Determine the (x, y) coordinate at the center of the cell enclosing the given text.  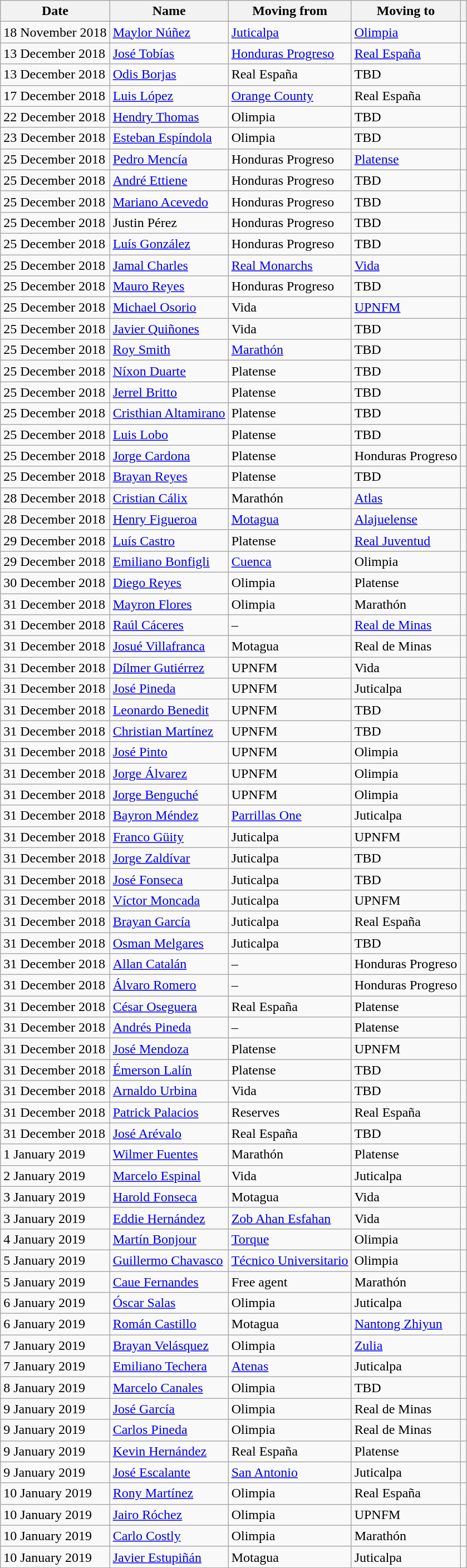
Jorge Benguché (169, 795)
Nantong Zhiyun (406, 1324)
Caue Fernandes (169, 1281)
André Ettiene (169, 180)
Patrick Palacios (169, 1112)
Álvaro Romero (169, 985)
Henry Figueroa (169, 519)
Luís Castro (169, 540)
2 January 2019 (55, 1176)
Luis Lobo (169, 435)
Osman Melgares (169, 943)
Raúl Cáceres (169, 625)
17 December 2018 (55, 96)
Name (169, 11)
Carlo Costly (169, 1536)
Jorge Álvarez (169, 773)
Justin Pérez (169, 223)
Zulia (406, 1345)
Kevin Hernández (169, 1451)
San Antonio (289, 1472)
Níxon Duarte (169, 371)
23 December 2018 (55, 138)
Jorge Cardona (169, 456)
Zob Ahan Esfahan (289, 1218)
18 November 2018 (55, 32)
José Fonseca (169, 879)
Hendry Thomas (169, 117)
José Tobías (169, 53)
Emiliano Techera (169, 1367)
Allan Catalán (169, 964)
Émerson Lalín (169, 1070)
Date (55, 11)
Carlos Pineda (169, 1430)
César Oseguera (169, 1007)
1 January 2019 (55, 1155)
Alajuelense (406, 519)
Reserves (289, 1112)
Orange County (289, 96)
22 December 2018 (55, 117)
8 January 2019 (55, 1388)
Josué Villafranca (169, 647)
Mayron Flores (169, 604)
Javier Estupiñán (169, 1557)
Moving to (406, 11)
Wilmer Fuentes (169, 1155)
Técnico Universitario (289, 1260)
Brayan Velásquez (169, 1345)
Christian Martínez (169, 731)
Rony Martínez (169, 1493)
Michael Osorio (169, 308)
Luis López (169, 96)
Emiliano Bonfigli (169, 561)
Real Juventud (406, 540)
Martín Bonjour (169, 1239)
Mauro Reyes (169, 287)
Cuenca (289, 561)
Esteban Espíndola (169, 138)
Leonardo Benedit (169, 710)
Cristian Cálix (169, 498)
José Escalante (169, 1472)
Maylor Núñez (169, 32)
Arnaldo Urbina (169, 1091)
Andrés Pineda (169, 1028)
Marcelo Espinal (169, 1176)
Guillermo Chavasco (169, 1260)
Parrillas One (289, 816)
Mariano Acevedo (169, 201)
Eddie Hernández (169, 1218)
Franco Güity (169, 837)
Bayron Méndez (169, 816)
Óscar Salas (169, 1303)
José Arévalo (169, 1133)
Víctor Moncada (169, 900)
José Pinto (169, 752)
Atenas (289, 1367)
Luís González (169, 244)
4 January 2019 (55, 1239)
30 December 2018 (55, 583)
Moving from (289, 11)
José Pineda (169, 689)
José García (169, 1409)
Free agent (289, 1281)
Real Monarchs (289, 265)
Pedro Mencía (169, 159)
Marcelo Canales (169, 1388)
Jerrel Britto (169, 392)
José Mendoza (169, 1049)
Harold Fonseca (169, 1197)
Román Castillo (169, 1324)
Brayan García (169, 921)
Jorge Zaldívar (169, 858)
Dílmer Gutiérrez (169, 668)
Brayan Reyes (169, 477)
Atlas (406, 498)
Jamal Charles (169, 265)
Torque (289, 1239)
Jairo Róchez (169, 1515)
Roy Smith (169, 350)
Javier Quiñones (169, 329)
Diego Reyes (169, 583)
Odis Borjas (169, 75)
Cristhian Altamirano (169, 413)
